Extract the (x, y) coordinate from the center of the cell holding the provided text.  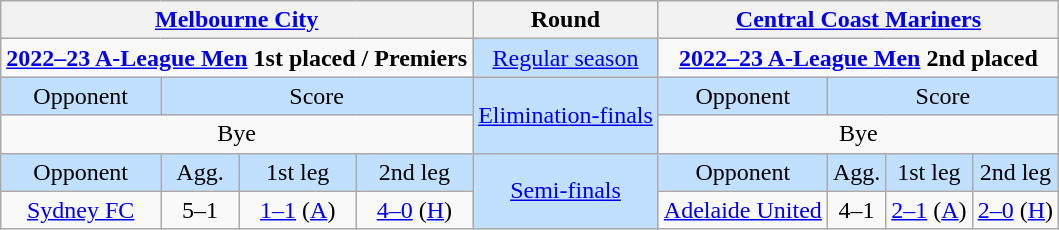
Adelaide United (742, 210)
Sydney FC (81, 210)
4–1 (856, 210)
2022–23 A-League Men 1st placed / Premiers (237, 58)
Melbourne City (237, 20)
Regular season (566, 58)
4–0 (H) (414, 210)
2022–23 A-League Men 2nd placed (858, 58)
Central Coast Mariners (858, 20)
2–1 (A) (929, 210)
2–0 (H) (1015, 210)
5–1 (200, 210)
Semi-finals (566, 191)
Elimination-finals (566, 115)
1–1 (A) (298, 210)
Round (566, 20)
